Search for the cell housing the specified text and yield its (X, Y) center coordinate. 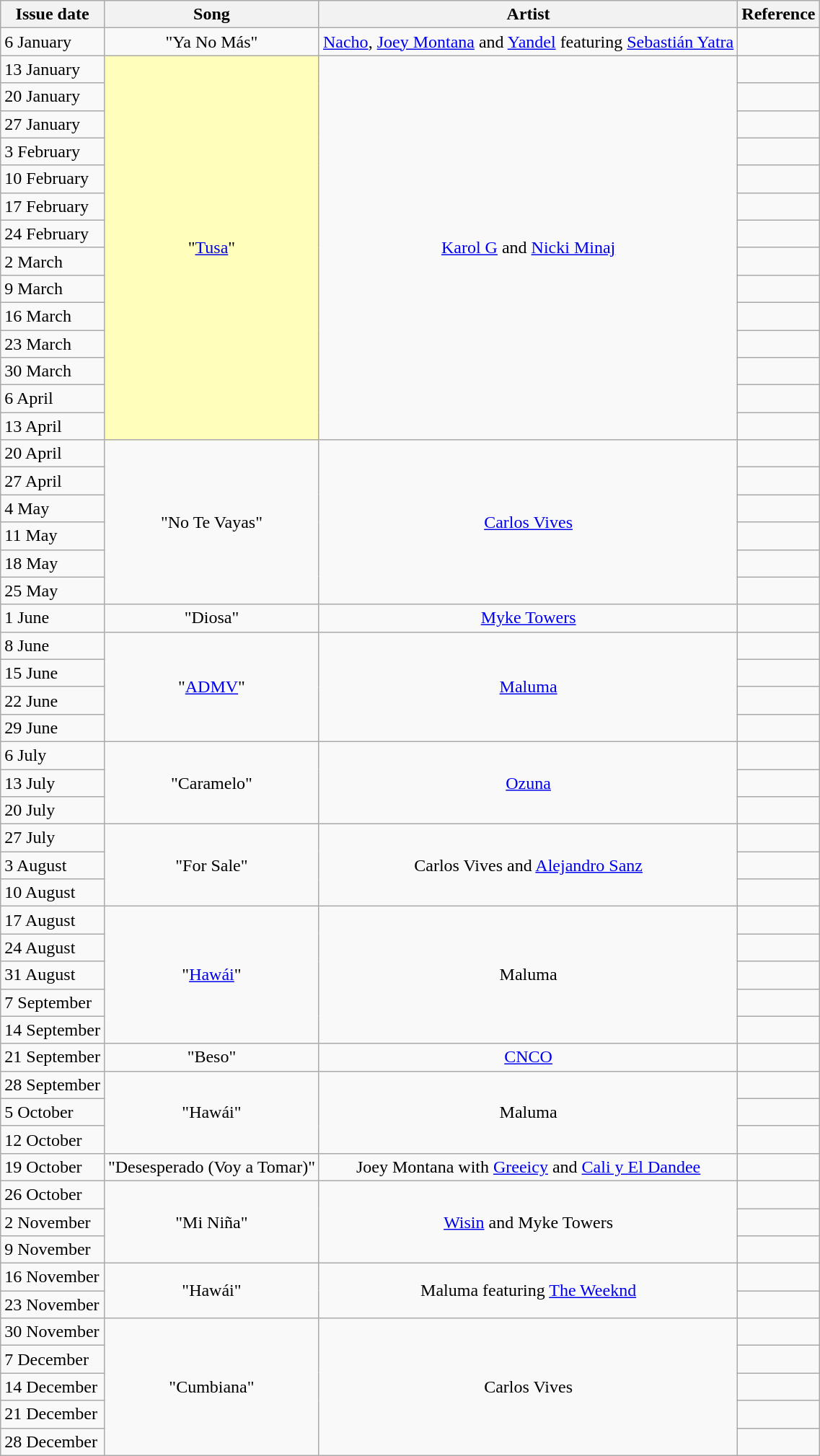
10 August (53, 893)
6 July (53, 755)
14 September (53, 1030)
"For Sale" (211, 865)
21 December (53, 1414)
17 February (53, 206)
31 August (53, 975)
6 April (53, 399)
8 June (53, 645)
14 December (53, 1387)
10 February (53, 179)
27 July (53, 838)
"ADMV" (211, 687)
7 September (53, 1002)
18 May (53, 563)
"Ya No Más" (211, 42)
20 July (53, 811)
1 June (53, 618)
29 June (53, 728)
"Caramelo" (211, 782)
3 August (53, 865)
2 November (53, 1222)
16 March (53, 316)
"Cumbiana" (211, 1387)
Myke Towers (528, 618)
Reference (779, 14)
Maluma featuring The Weeknd (528, 1291)
"Mi Niña" (211, 1222)
13 July (53, 782)
4 May (53, 508)
6 January (53, 42)
13 April (53, 426)
"Diosa" (211, 618)
"No Te Vayas" (211, 522)
Song (211, 14)
9 March (53, 288)
23 November (53, 1305)
20 April (53, 454)
Joey Montana with Greeicy and Cali y El Dandee (528, 1167)
26 October (53, 1194)
28 December (53, 1442)
23 March (53, 344)
7 December (53, 1359)
15 June (53, 673)
11 May (53, 536)
Karol G and Nicki Minaj (528, 248)
27 April (53, 481)
22 June (53, 700)
Wisin and Myke Towers (528, 1222)
"Desesperado (Voy a Tomar)" (211, 1167)
3 February (53, 151)
19 October (53, 1167)
Carlos Vives and Alejandro Sanz (528, 865)
"Tusa" (211, 248)
16 November (53, 1277)
30 March (53, 371)
2 March (53, 261)
27 January (53, 124)
Issue date (53, 14)
Artist (528, 14)
CNCO (528, 1057)
24 February (53, 234)
13 January (53, 69)
12 October (53, 1139)
5 October (53, 1112)
21 September (53, 1057)
28 September (53, 1085)
Nacho, Joey Montana and Yandel featuring Sebastián Yatra (528, 42)
25 May (53, 591)
"Beso" (211, 1057)
9 November (53, 1250)
30 November (53, 1332)
Ozuna (528, 782)
24 August (53, 948)
20 January (53, 97)
17 August (53, 920)
